Detect which cell encompasses the target text, then output its (x, y) center coordinate. 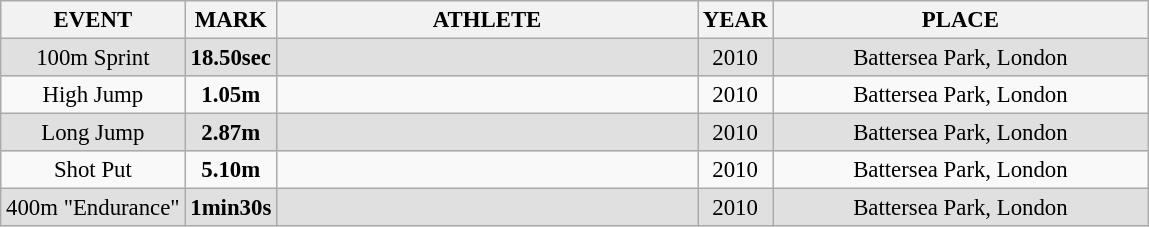
EVENT (93, 20)
1.05m (231, 95)
High Jump (93, 95)
100m Sprint (93, 58)
ATHLETE (488, 20)
2.87m (231, 133)
Long Jump (93, 133)
400m "Endurance" (93, 208)
YEAR (736, 20)
18.50sec (231, 58)
5.10m (231, 170)
1min30s (231, 208)
Shot Put (93, 170)
PLACE (960, 20)
MARK (231, 20)
